Detect which cell encompasses the target text, then output its (X, Y) center coordinate. 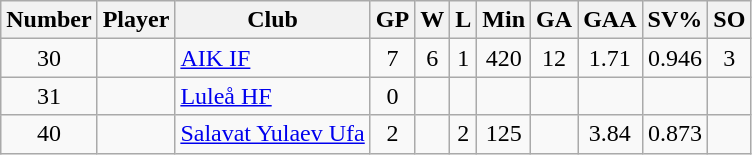
125 (504, 134)
Club (272, 20)
0.946 (675, 58)
40 (49, 134)
SO (730, 20)
Player (136, 20)
6 (432, 58)
1.71 (610, 58)
GP (392, 20)
AIK IF (272, 58)
30 (49, 58)
1 (464, 58)
12 (554, 58)
31 (49, 96)
SV% (675, 20)
3.84 (610, 134)
GA (554, 20)
W (432, 20)
L (464, 20)
Min (504, 20)
3 (730, 58)
Salavat Yulaev Ufa (272, 134)
Number (49, 20)
7 (392, 58)
Luleå HF (272, 96)
420 (504, 58)
GAA (610, 20)
0.873 (675, 134)
0 (392, 96)
